Capture the cell that displays the provided text and extract its (x, y) central coordinate. 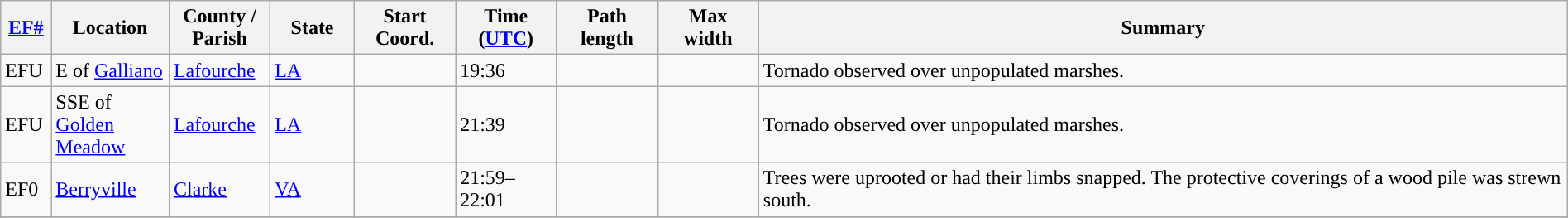
County / Parish (219, 28)
Summary (1163, 28)
Time (UTC) (506, 28)
EF0 (26, 189)
SSE of Golden Meadow (111, 124)
21:59–22:01 (506, 189)
Max width (708, 28)
VA (313, 189)
Path length (607, 28)
Berryville (111, 189)
EF# (26, 28)
E of Galliano (111, 70)
Trees were uprooted or had their limbs snapped. The protective coverings of a wood pile was strewn south. (1163, 189)
Clarke (219, 189)
State (313, 28)
21:39 (506, 124)
Start Coord. (404, 28)
19:36 (506, 70)
Location (111, 28)
